From the cell containing the given text, extract its center point as [x, y] coordinate. 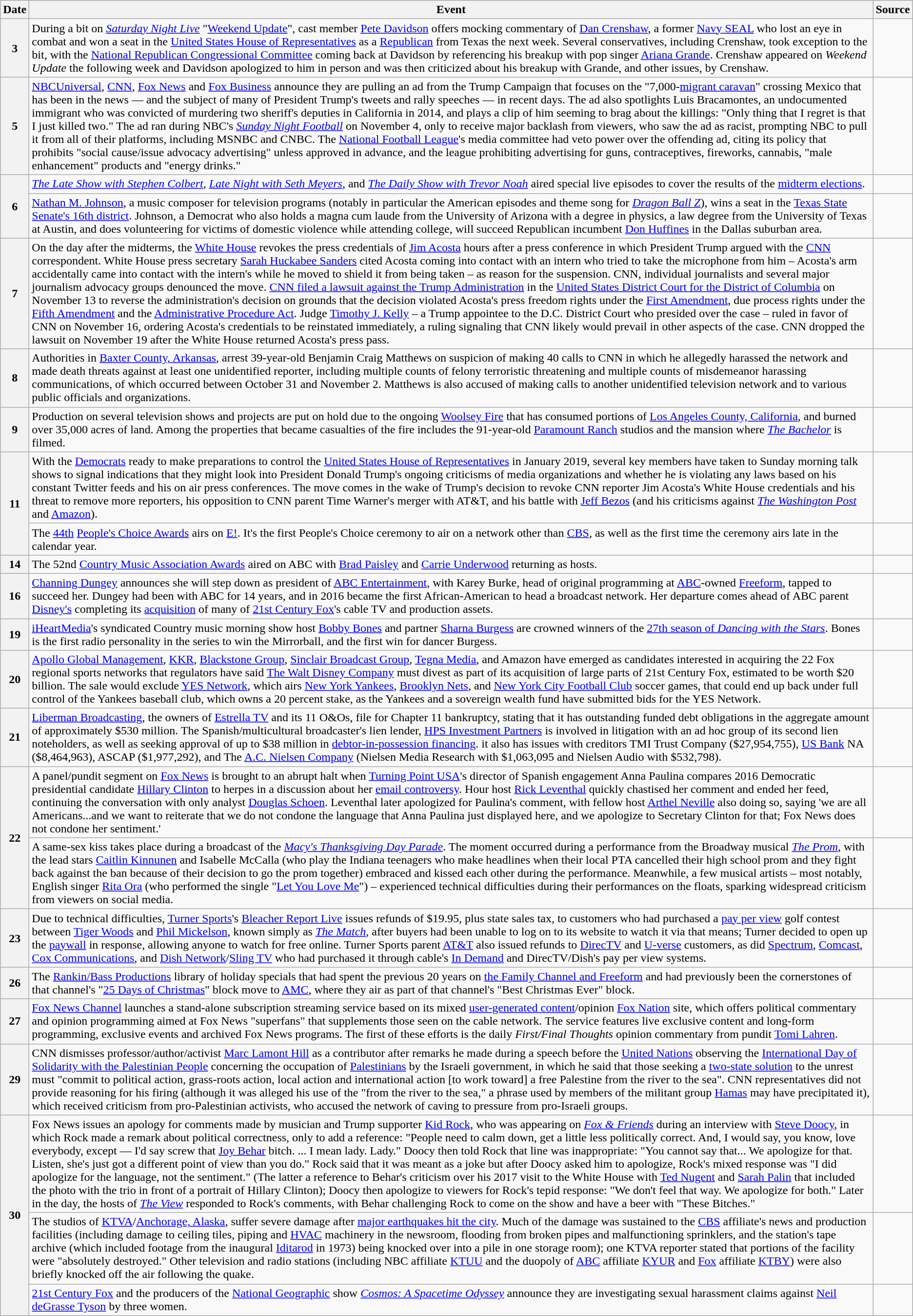
29 [15, 1079]
Event [451, 10]
21 [15, 738]
Date [15, 10]
19 [15, 634]
3 [15, 48]
16 [15, 596]
8 [15, 378]
5 [15, 126]
14 [15, 564]
9 [15, 429]
7 [15, 294]
Source [893, 10]
20 [15, 679]
6 [15, 206]
30 [15, 1215]
22 [15, 838]
The 52nd Country Music Association Awards aired on ABC with Brad Paisley and Carrie Underwood returning as hosts. [451, 564]
27 [15, 1021]
26 [15, 983]
11 [15, 504]
23 [15, 938]
